Provide the [x, y] coordinate of the cell's center where the given text is located.  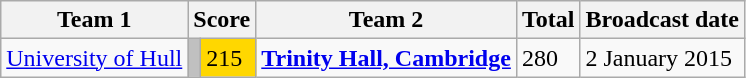
Team 1 [94, 20]
Team 2 [386, 20]
2 January 2015 [662, 58]
Trinity Hall, Cambridge [386, 58]
280 [548, 58]
215 [228, 58]
University of Hull [94, 58]
Total [548, 20]
Score [222, 20]
Broadcast date [662, 20]
